Identify which cell holds the provided text, then report its (X, Y) central coordinate. 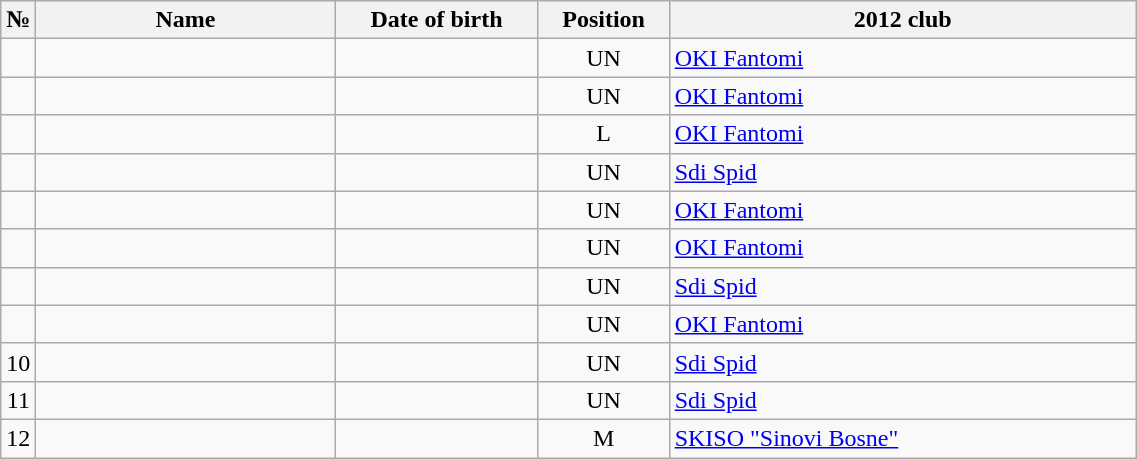
Date of birth (436, 20)
M (604, 438)
L (604, 134)
11 (18, 400)
№ (18, 20)
12 (18, 438)
SKISO "Sinovi Bosne" (902, 438)
Name (186, 20)
Position (604, 20)
10 (18, 362)
2012 club (902, 20)
